Extract the (X, Y) coordinate from the center of the cell holding the provided text.  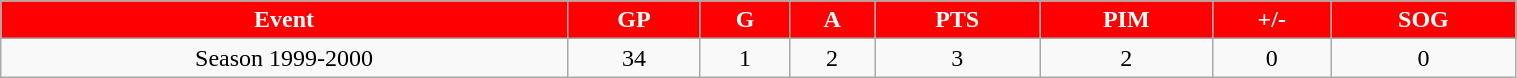
Season 1999-2000 (284, 58)
SOG (1424, 20)
G (744, 20)
A (832, 20)
Event (284, 20)
3 (958, 58)
1 (744, 58)
+/- (1272, 20)
GP (634, 20)
PIM (1126, 20)
34 (634, 58)
PTS (958, 20)
